Scan for the cell matching the given text and deliver its [X, Y] coordinate at center. 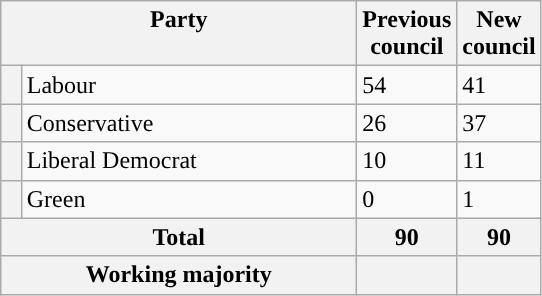
Total [179, 237]
11 [499, 161]
Conservative [189, 123]
Previous council [407, 34]
1 [499, 199]
Party [179, 34]
10 [407, 161]
0 [407, 199]
26 [407, 123]
Green [189, 199]
New council [499, 34]
41 [499, 85]
37 [499, 123]
Working majority [179, 275]
54 [407, 85]
Liberal Democrat [189, 161]
Labour [189, 85]
